Pinpoint the cell where the given text exists, returning its (X, Y) midpoint coordinate. 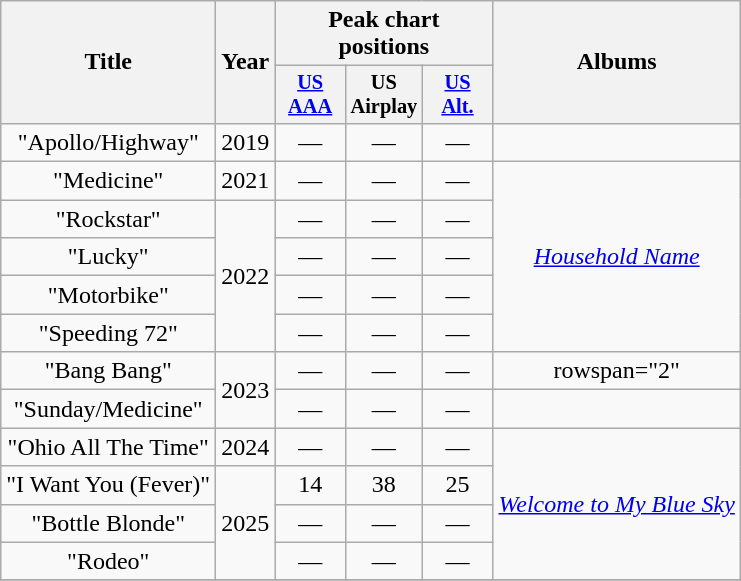
"Bang Bang" (108, 371)
2024 (246, 447)
"Rodeo" (108, 561)
USAirplay (384, 95)
"Lucky" (108, 257)
"Bottle Blonde" (108, 523)
"Sunday/Medicine" (108, 409)
2022 (246, 276)
2021 (246, 181)
US Alt. (458, 95)
Peak chart positions (384, 34)
"I Want You (Fever)" (108, 485)
2023 (246, 390)
"Speeding 72" (108, 333)
2025 (246, 523)
Household Name (616, 257)
Welcome to My Blue Sky (616, 504)
"Rockstar" (108, 219)
"Medicine" (108, 181)
Title (108, 62)
USAAA (310, 95)
"Ohio All The Time" (108, 447)
14 (310, 485)
"Motorbike" (108, 295)
2019 (246, 142)
"Apollo/Highway" (108, 142)
25 (458, 485)
rowspan="2" (616, 371)
Year (246, 62)
38 (384, 485)
Albums (616, 62)
